Locate the cell with the specified text and output its [X, Y] center coordinate. 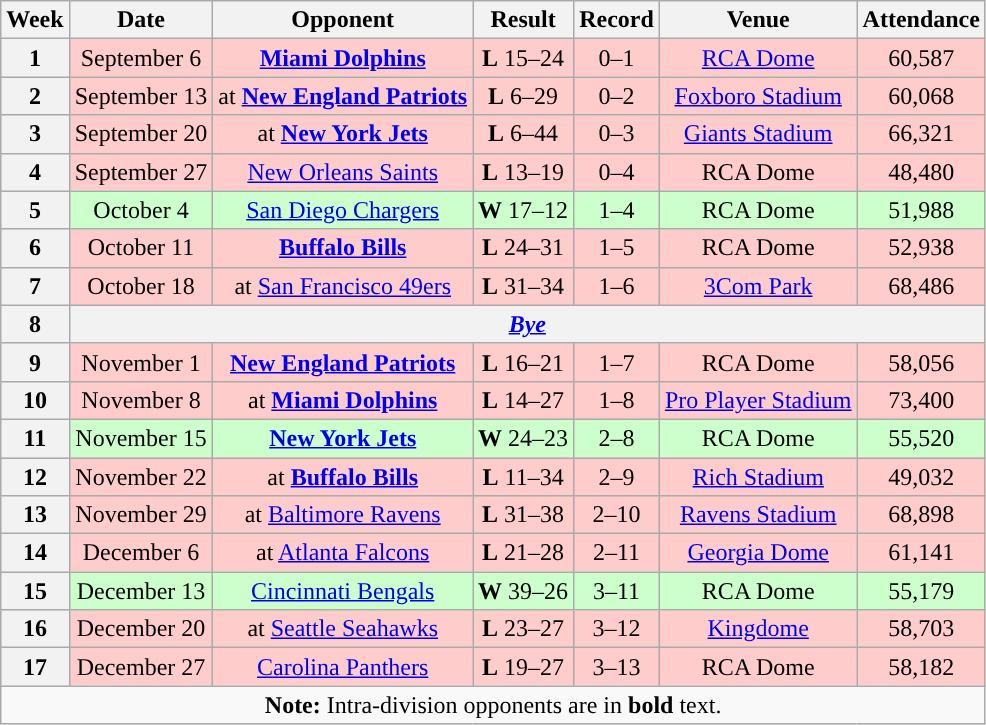
at Miami Dolphins [343, 400]
L 6–29 [524, 96]
at Atlanta Falcons [343, 553]
Georgia Dome [758, 553]
L 13–19 [524, 172]
7 [35, 286]
W 17–12 [524, 210]
Note: Intra-division opponents are in bold text. [494, 705]
October 18 [141, 286]
Buffalo Bills [343, 248]
Result [524, 20]
49,032 [921, 477]
2–10 [617, 515]
55,179 [921, 591]
December 13 [141, 591]
9 [35, 362]
December 27 [141, 667]
L 23–27 [524, 629]
October 4 [141, 210]
L 16–21 [524, 362]
3–13 [617, 667]
60,587 [921, 58]
Carolina Panthers [343, 667]
September 13 [141, 96]
at New York Jets [343, 134]
New Orleans Saints [343, 172]
1–4 [617, 210]
58,182 [921, 667]
November 22 [141, 477]
55,520 [921, 438]
3–11 [617, 591]
Attendance [921, 20]
September 20 [141, 134]
0–1 [617, 58]
San Diego Chargers [343, 210]
L 14–27 [524, 400]
14 [35, 553]
11 [35, 438]
Pro Player Stadium [758, 400]
15 [35, 591]
L 15–24 [524, 58]
8 [35, 324]
1–6 [617, 286]
48,480 [921, 172]
Venue [758, 20]
Giants Stadium [758, 134]
3Com Park [758, 286]
1–8 [617, 400]
58,703 [921, 629]
2–11 [617, 553]
November 15 [141, 438]
Kingdome [758, 629]
December 6 [141, 553]
November 1 [141, 362]
73,400 [921, 400]
10 [35, 400]
1–5 [617, 248]
52,938 [921, 248]
New England Patriots [343, 362]
17 [35, 667]
L 21–28 [524, 553]
September 27 [141, 172]
60,068 [921, 96]
6 [35, 248]
0–4 [617, 172]
Date [141, 20]
1–7 [617, 362]
2–8 [617, 438]
51,988 [921, 210]
13 [35, 515]
L 6–44 [524, 134]
at Baltimore Ravens [343, 515]
3 [35, 134]
W 24–23 [524, 438]
3–12 [617, 629]
L 11–34 [524, 477]
Ravens Stadium [758, 515]
at Buffalo Bills [343, 477]
L 31–38 [524, 515]
61,141 [921, 553]
Miami Dolphins [343, 58]
at San Francisco 49ers [343, 286]
2 [35, 96]
66,321 [921, 134]
68,486 [921, 286]
at New England Patriots [343, 96]
0–3 [617, 134]
Opponent [343, 20]
at Seattle Seahawks [343, 629]
5 [35, 210]
2–9 [617, 477]
New York Jets [343, 438]
1 [35, 58]
November 29 [141, 515]
L 24–31 [524, 248]
Week [35, 20]
Record [617, 20]
Bye [527, 324]
Foxboro Stadium [758, 96]
December 20 [141, 629]
16 [35, 629]
58,056 [921, 362]
September 6 [141, 58]
Rich Stadium [758, 477]
12 [35, 477]
November 8 [141, 400]
4 [35, 172]
0–2 [617, 96]
L 31–34 [524, 286]
October 11 [141, 248]
68,898 [921, 515]
Cincinnati Bengals [343, 591]
W 39–26 [524, 591]
L 19–27 [524, 667]
